Return (X, Y) of the center of cell containing provided text 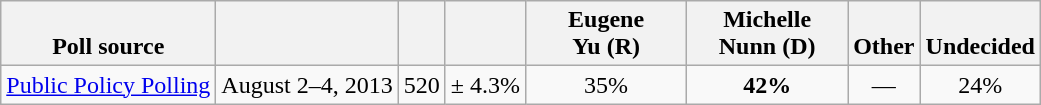
August 2–4, 2013 (307, 85)
24% (980, 85)
Public Policy Polling (108, 85)
520 (422, 85)
Undecided (980, 34)
± 4.3% (485, 85)
Poll source (108, 34)
35% (606, 85)
— (884, 85)
MichelleNunn (D) (768, 34)
EugeneYu (R) (606, 34)
42% (768, 85)
Other (884, 34)
